For the text-containing cell, return its midpoint in (X, Y) coordinate format. 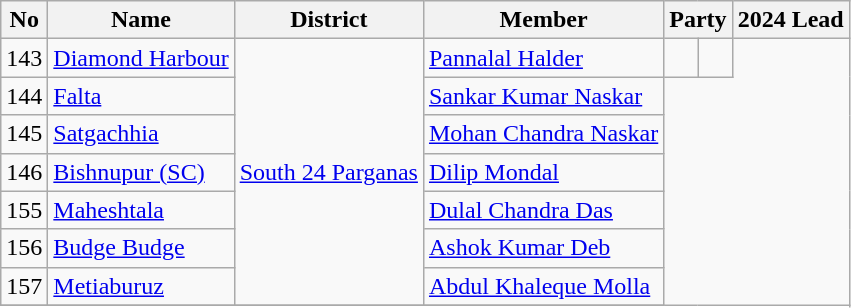
156 (24, 248)
Budge Budge (141, 248)
Sankar Kumar Naskar (543, 96)
Maheshtala (141, 210)
143 (24, 58)
District (328, 20)
155 (24, 210)
Dilip Mondal (543, 172)
Satgachhia (141, 134)
Member (543, 20)
Party (698, 20)
No (24, 20)
144 (24, 96)
Ashok Kumar Deb (543, 248)
Mohan Chandra Naskar (543, 134)
Pannalal Halder (543, 58)
Dulal Chandra Das (543, 210)
Diamond Harbour (141, 58)
Name (141, 20)
Metiaburuz (141, 286)
Falta (141, 96)
South 24 Parganas (328, 172)
Abdul Khaleque Molla (543, 286)
146 (24, 172)
Bishnupur (SC) (141, 172)
2024 Lead (790, 20)
157 (24, 286)
145 (24, 134)
